From the cell containing the given text, extract its center point as [X, Y] coordinate. 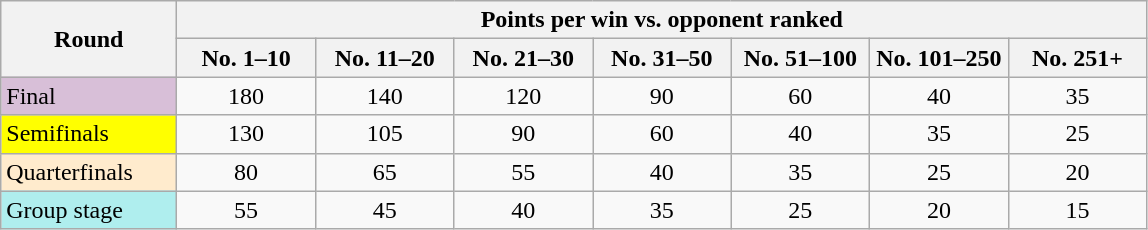
Round [89, 39]
15 [1078, 210]
Quarterfinals [89, 172]
65 [384, 172]
No. 101–250 [940, 58]
No. 251+ [1078, 58]
120 [524, 96]
No. 1–10 [246, 58]
Final [89, 96]
130 [246, 134]
105 [384, 134]
No. 31–50 [662, 58]
Points per win vs. opponent ranked [662, 20]
180 [246, 96]
45 [384, 210]
No. 11–20 [384, 58]
Semifinals [89, 134]
140 [384, 96]
Group stage [89, 210]
80 [246, 172]
No. 21–30 [524, 58]
No. 51–100 [800, 58]
